Return [X, Y] of the center of cell containing provided text 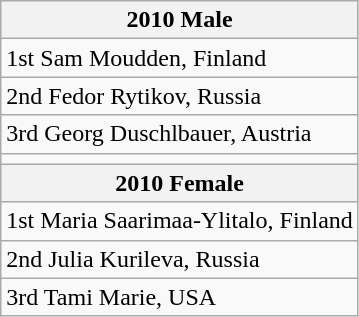
2010 Female [180, 183]
3rd Tami Marie, USA [180, 297]
1st Sam Moudden, Finland [180, 58]
3rd Georg Duschlbauer, Austria [180, 134]
1st Maria Saarimaa-Ylitalo, Finland [180, 221]
2010 Male [180, 20]
2nd Julia Kurileva, Russia [180, 259]
2nd Fedor Rytikov, Russia [180, 96]
